For the text-containing cell, return its midpoint in (X, Y) coordinate format. 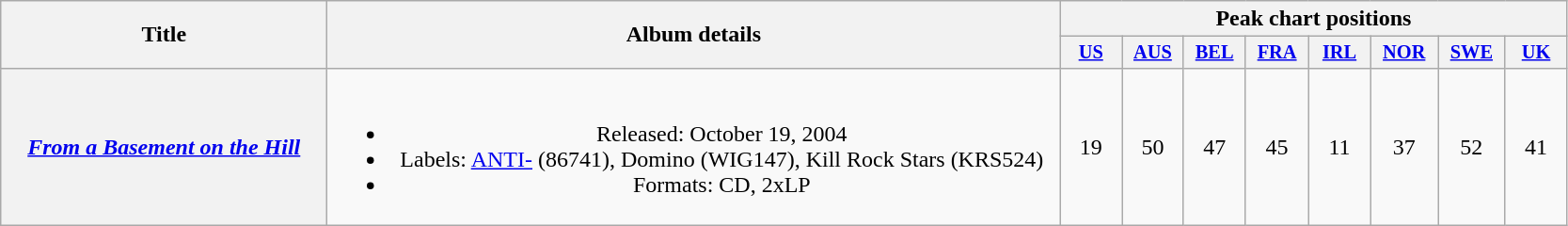
US (1091, 53)
FRA (1277, 53)
UK (1536, 53)
Released: October 19, 2004Labels: ANTI- (86741), Domino (WIG147), Kill Rock Stars (KRS524)Formats: CD, 2xLP (694, 147)
Peak chart positions (1313, 19)
From a Basement on the Hill (164, 147)
52 (1472, 147)
IRL (1339, 53)
Title (164, 35)
11 (1339, 147)
NOR (1404, 53)
50 (1153, 147)
Album details (694, 35)
BEL (1214, 53)
19 (1091, 147)
37 (1404, 147)
AUS (1153, 53)
SWE (1472, 53)
41 (1536, 147)
47 (1214, 147)
45 (1277, 147)
